Locate the cell with the specified text and output its (X, Y) center coordinate. 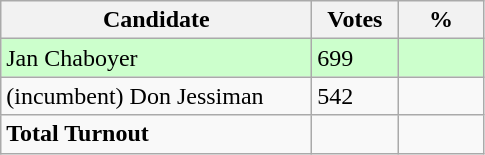
542 (355, 96)
Votes (355, 20)
699 (355, 58)
Total Turnout (156, 134)
(incumbent) Don Jessiman (156, 96)
Candidate (156, 20)
% (441, 20)
Jan Chaboyer (156, 58)
